Return the [X, Y] coordinate for the center point of the cell that contains the specified text.  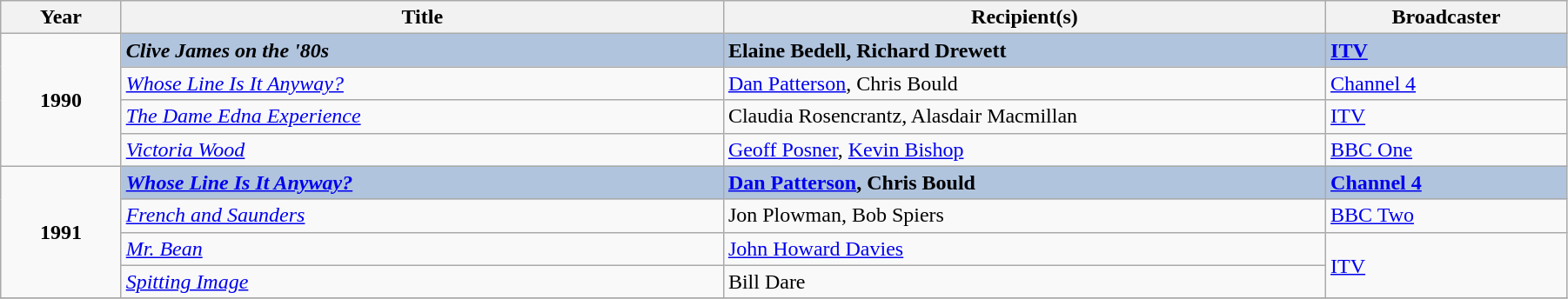
1990 [61, 100]
BBC Two [1446, 216]
1991 [61, 232]
Year [61, 17]
BBC One [1446, 149]
Clive James on the '80s [422, 50]
The Dame Edna Experience [422, 116]
Mr. Bean [422, 249]
Geoff Posner, Kevin Bishop [1024, 149]
Bill Dare [1024, 282]
Jon Plowman, Bob Spiers [1024, 216]
Spitting Image [422, 282]
Recipient(s) [1024, 17]
Title [422, 17]
French and Saunders [422, 216]
Victoria Wood [422, 149]
John Howard Davies [1024, 249]
Broadcaster [1446, 17]
Elaine Bedell, Richard Drewett [1024, 50]
Claudia Rosencrantz, Alasdair Macmillan [1024, 116]
